Provide the (x, y) coordinate of the cell's center where the given text is located.  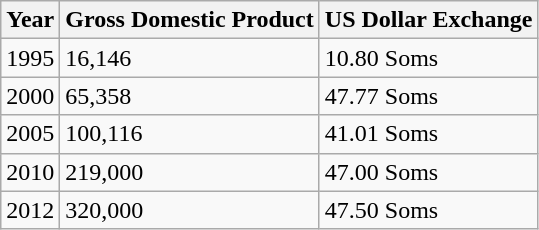
320,000 (190, 210)
219,000 (190, 172)
47.00 Soms (428, 172)
2012 (30, 210)
US Dollar Exchange (428, 20)
10.80 Soms (428, 58)
41.01 Soms (428, 134)
1995 (30, 58)
Year (30, 20)
2000 (30, 96)
Gross Domestic Product (190, 20)
16,146 (190, 58)
2005 (30, 134)
2010 (30, 172)
100,116 (190, 134)
47.77 Soms (428, 96)
47.50 Soms (428, 210)
65,358 (190, 96)
